Provide the (x, y) coordinate of the cell's center where the given text is located.  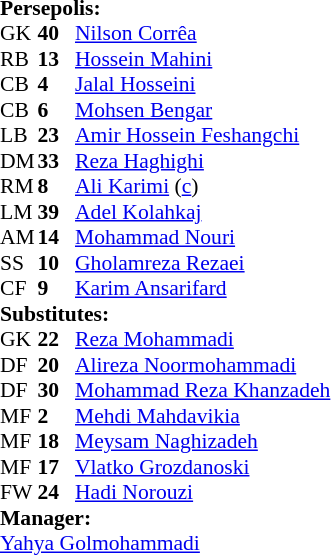
Vlatko Grozdanoski (202, 467)
33 (57, 161)
AM (19, 237)
8 (57, 187)
Mohammad Reza Khanzadeh (202, 391)
39 (57, 212)
Hossein Mahini (202, 59)
Meysam Naghizadeh (202, 441)
LB (19, 135)
Ali Karimi (c) (202, 187)
DM (19, 161)
Alireza Noormohammadi (202, 365)
LM (19, 212)
Gholamreza Rezaei (202, 263)
2 (57, 416)
Manager: (165, 518)
23 (57, 135)
13 (57, 59)
18 (57, 441)
FW (19, 493)
Adel Kolahkaj (202, 212)
Amir Hossein Feshangchi (202, 135)
40 (57, 33)
RM (19, 187)
9 (57, 289)
Mehdi Mahdavikia (202, 416)
Jalal Hosseini (202, 85)
17 (57, 467)
RB (19, 59)
Substitutes: (165, 314)
SS (19, 263)
30 (57, 391)
10 (57, 263)
14 (57, 237)
22 (57, 339)
Reza Mohammadi (202, 339)
Hadi Norouzi (202, 493)
CF (19, 289)
Reza Haghighi (202, 161)
6 (57, 110)
Mohsen Bengar (202, 110)
20 (57, 365)
Karim Ansarifard (202, 289)
Nilson Corrêa (202, 33)
24 (57, 493)
4 (57, 85)
Mohammad Nouri (202, 237)
